Find where the given text appears and provide that cell's center as [x, y] coordinate. 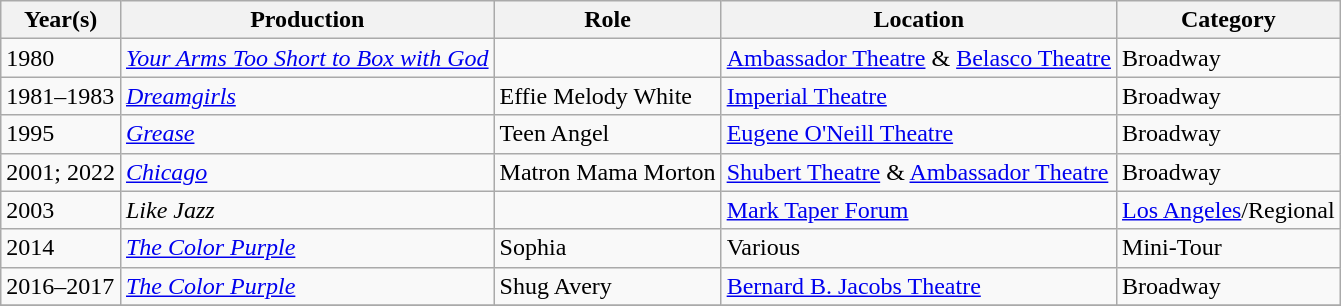
Mark Taper Forum [918, 210]
Like Jazz [307, 210]
Shug Avery [608, 286]
2003 [61, 210]
Teen Angel [608, 134]
Sophia [608, 248]
Location [918, 20]
Effie Melody White [608, 96]
Imperial Theatre [918, 96]
Shubert Theatre & Ambassador Theatre [918, 172]
1980 [61, 58]
Category [1229, 20]
Ambassador Theatre & Belasco Theatre [918, 58]
Your Arms Too Short to Box with God [307, 58]
Production [307, 20]
Los Angeles/Regional [1229, 210]
2001; 2022 [61, 172]
Mini-Tour [1229, 248]
Year(s) [61, 20]
Eugene O'Neill Theatre [918, 134]
Various [918, 248]
Matron Mama Morton [608, 172]
1995 [61, 134]
Bernard B. Jacobs Theatre [918, 286]
Chicago [307, 172]
1981–1983 [61, 96]
2016–2017 [61, 286]
2014 [61, 248]
Role [608, 20]
Dreamgirls [307, 96]
Grease [307, 134]
